Output the (x, y) coordinate of the center of the cell containing the given text.  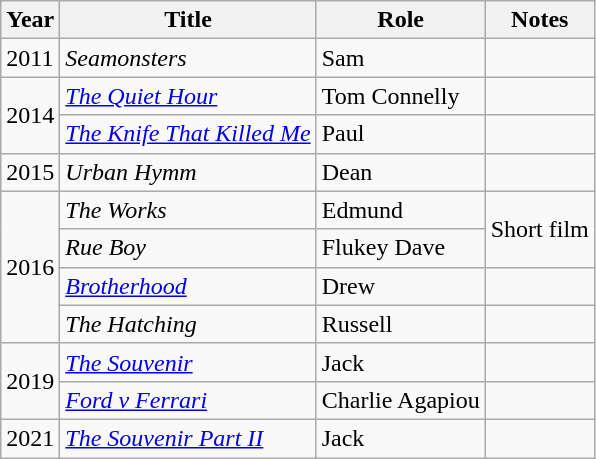
Seamonsters (188, 58)
Year (30, 20)
Tom Connelly (400, 96)
The Souvenir (188, 362)
2021 (30, 438)
Russell (400, 324)
2019 (30, 381)
2016 (30, 267)
Edmund (400, 210)
Drew (400, 286)
Ford v Ferrari (188, 400)
Sam (400, 58)
2014 (30, 115)
Notes (540, 20)
Rue Boy (188, 248)
Short film (540, 229)
The Works (188, 210)
The Hatching (188, 324)
The Quiet Hour (188, 96)
Brotherhood (188, 286)
The Knife That Killed Me (188, 134)
2011 (30, 58)
Dean (400, 172)
2015 (30, 172)
Charlie Agapiou (400, 400)
Flukey Dave (400, 248)
Role (400, 20)
Title (188, 20)
Urban Hymm (188, 172)
The Souvenir Part II (188, 438)
Paul (400, 134)
